From the cell containing the given text, extract its center point as [X, Y] coordinate. 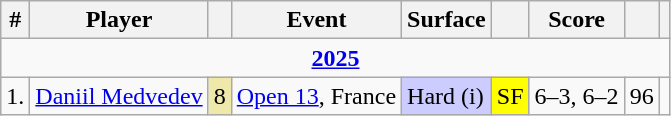
Score [576, 20]
1. [16, 96]
Daniil Medvedev [119, 96]
Hard (i) [447, 96]
Event [316, 20]
Open 13, France [316, 96]
8 [220, 96]
Surface [447, 20]
2025 [336, 58]
96 [642, 96]
# [16, 20]
Player [119, 20]
6–3, 6–2 [576, 96]
SF [510, 96]
